Detect which cell encompasses the target text, then output its [x, y] center coordinate. 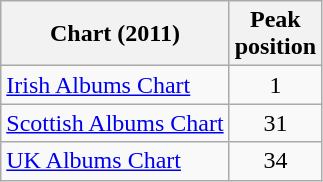
Irish Albums Chart [115, 85]
UK Albums Chart [115, 161]
Peakposition [275, 34]
Scottish Albums Chart [115, 123]
Chart (2011) [115, 34]
1 [275, 85]
34 [275, 161]
31 [275, 123]
